Scan for the cell matching the given text and deliver its [X, Y] coordinate at center. 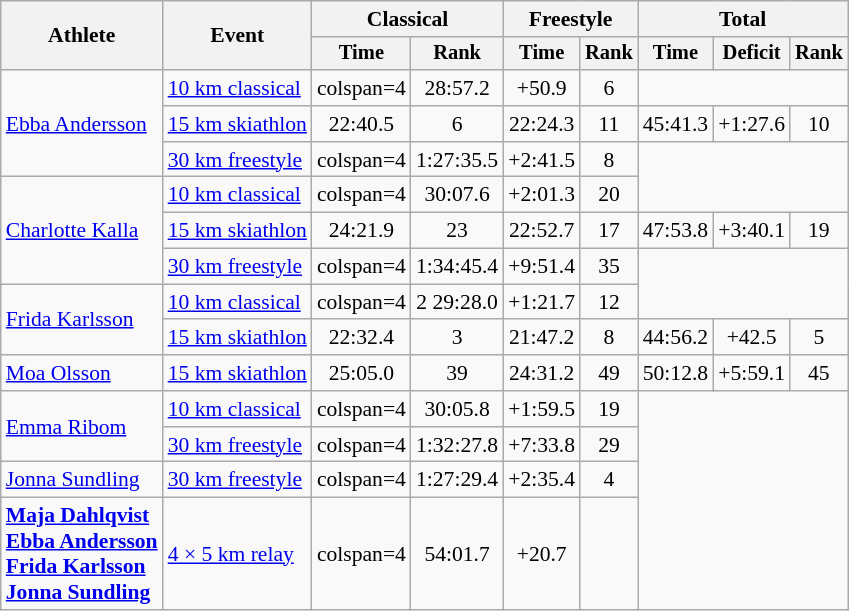
10 [819, 124]
Frida Karlsson [82, 320]
22:40.5 [362, 124]
Freestyle [570, 19]
22:24.3 [542, 124]
2 29:28.0 [457, 302]
5 [819, 338]
+2:01.3 [542, 195]
17 [609, 231]
28:57.2 [457, 88]
12 [609, 302]
Emma Ribom [82, 426]
+2:35.4 [542, 480]
Classical [408, 19]
23 [457, 231]
29 [609, 445]
Charlotte Kalla [82, 230]
+3:40.1 [752, 231]
35 [609, 267]
22:52.7 [542, 231]
3 [457, 338]
54:01.7 [457, 554]
1:27:35.5 [457, 160]
+1:27.6 [752, 124]
24:21.9 [362, 231]
30:07.6 [457, 195]
24:31.2 [542, 373]
4 [609, 480]
39 [457, 373]
Deficit [752, 54]
1:34:45.4 [457, 267]
+7:33.8 [542, 445]
30:05.8 [457, 409]
11 [609, 124]
Total [743, 19]
44:56.2 [676, 338]
21:47.2 [542, 338]
+20.7 [542, 554]
+9:51.4 [542, 267]
4 × 5 km relay [238, 554]
20 [609, 195]
Event [238, 36]
+42.5 [752, 338]
Moa Olsson [82, 373]
Ebba Andersson [82, 124]
47:53.8 [676, 231]
Jonna Sundling [82, 480]
Maja DahlqvistEbba AnderssonFrida KarlssonJonna Sundling [82, 554]
+2:41.5 [542, 160]
45 [819, 373]
1:27:29.4 [457, 480]
Athlete [82, 36]
49 [609, 373]
50:12.8 [676, 373]
+5:59.1 [752, 373]
25:05.0 [362, 373]
+1:59.5 [542, 409]
1:32:27.8 [457, 445]
45:41.3 [676, 124]
22:32.4 [362, 338]
+50.9 [542, 88]
+1:21.7 [542, 302]
